Return the (X, Y) coordinate for the center point of the cell that contains the specified text.  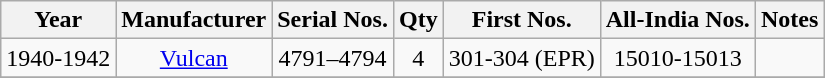
Serial Nos. (333, 20)
Notes (789, 20)
First Nos. (522, 20)
15010-15013 (678, 58)
4791–4794 (333, 58)
4 (418, 58)
Qty (418, 20)
Year (58, 20)
301-304 (EPR) (522, 58)
Manufacturer (194, 20)
1940-1942 (58, 58)
Vulcan (194, 58)
All-India Nos. (678, 20)
